Identify which cell holds the provided text, then report its (X, Y) central coordinate. 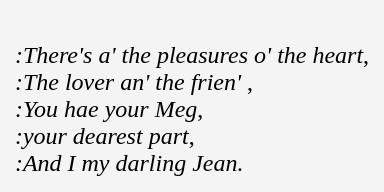
:There's a' the pleasures o' the heart, :The lover an' the frien' , :You hae your Meg, :your dearest part, :And I my darling Jean. (192, 96)
